Extract the (X, Y) coordinate from the center of the cell holding the provided text.  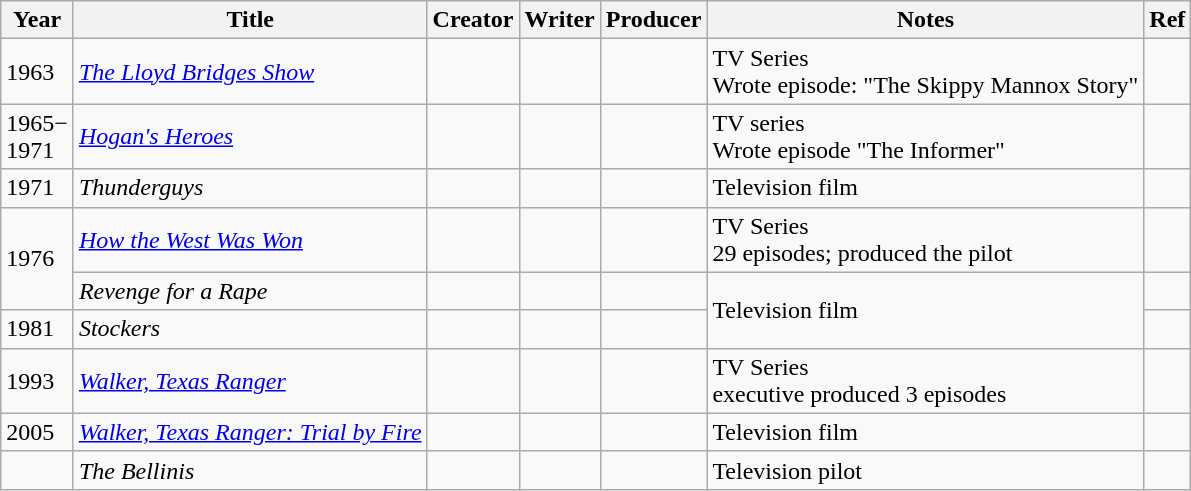
1993 (38, 380)
Year (38, 20)
Stockers (250, 329)
Creator (473, 20)
Television pilot (926, 470)
1971 (38, 188)
TV Series29 episodes; produced the pilot (926, 240)
2005 (38, 432)
Thunderguys (250, 188)
Title (250, 20)
Hogan's Heroes (250, 136)
Producer (654, 20)
How the West Was Won (250, 240)
Writer (560, 20)
TV Seriesexecutive produced 3 episodes (926, 380)
Walker, Texas Ranger (250, 380)
Walker, Texas Ranger: Trial by Fire (250, 432)
Notes (926, 20)
The Bellinis (250, 470)
The Lloyd Bridges Show (250, 72)
1965−1971 (38, 136)
Ref (1168, 20)
1976 (38, 258)
1963 (38, 72)
TV SeriesWrote episode: "The Skippy Mannox Story" (926, 72)
1981 (38, 329)
Revenge for a Rape (250, 291)
TV seriesWrote episode "The Informer" (926, 136)
